Detect which cell encompasses the target text, then output its [X, Y] center coordinate. 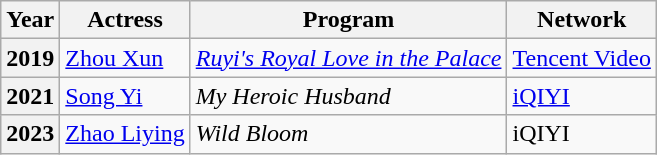
Zhou Xun [125, 58]
Wild Bloom [348, 134]
My Heroic Husband [348, 96]
2021 [30, 96]
Program [348, 20]
Network [582, 20]
Song Yi [125, 96]
2019 [30, 58]
Ruyi's Royal Love in the Palace [348, 58]
Year [30, 20]
Zhao Liying [125, 134]
Actress [125, 20]
2023 [30, 134]
Tencent Video [582, 58]
